Return (x, y) of the center of cell containing provided text 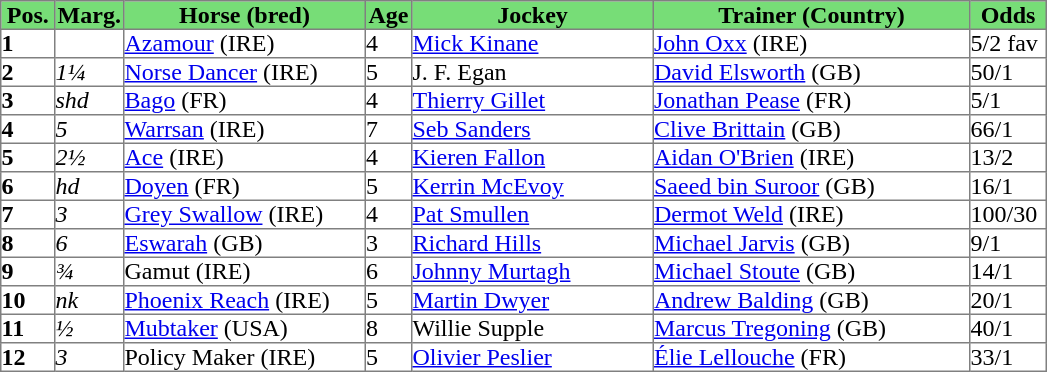
Phoenix Reach (IRE) (245, 300)
Bago (FR) (245, 100)
Clive Brittain (GB) (811, 129)
Michael Jarvis (GB) (811, 243)
nk (90, 300)
Gamut (IRE) (245, 271)
Saeed bin Suroor (GB) (811, 186)
Marg. (90, 15)
Jockey (533, 15)
16/1 (1008, 186)
J. F. Egan (533, 72)
13/2 (1008, 157)
9 (28, 271)
9/1 (1008, 243)
Warrsan (IRE) (245, 129)
Michael Stoute (GB) (811, 271)
Martin Dwyer (533, 300)
2 (28, 72)
66/1 (1008, 129)
2½ (90, 157)
5/1 (1008, 100)
Thierry Gillet (533, 100)
Doyen (FR) (245, 186)
50/1 (1008, 72)
14/1 (1008, 271)
Richard Hills (533, 243)
Aidan O'Brien (IRE) (811, 157)
Policy Maker (IRE) (245, 357)
10 (28, 300)
Mubtaker (USA) (245, 328)
Age (388, 15)
Ace (IRE) (245, 157)
Andrew Balding (GB) (811, 300)
Mick Kinane (533, 43)
John Oxx (IRE) (811, 43)
Jonathan Pease (FR) (811, 100)
Odds (1008, 15)
Kerrin McEvoy (533, 186)
Olivier Peslier (533, 357)
Dermot Weld (IRE) (811, 214)
Eswarah (GB) (245, 243)
100/30 (1008, 214)
¾ (90, 271)
33/1 (1008, 357)
5/2 fav (1008, 43)
Norse Dancer (IRE) (245, 72)
Trainer (Country) (811, 15)
David Elsworth (GB) (811, 72)
12 (28, 357)
1 (28, 43)
Horse (bred) (245, 15)
Pos. (28, 15)
Pat Smullen (533, 214)
20/1 (1008, 300)
Seb Sanders (533, 129)
hd (90, 186)
Grey Swallow (IRE) (245, 214)
Johnny Murtagh (533, 271)
Willie Supple (533, 328)
Marcus Tregoning (GB) (811, 328)
Azamour (IRE) (245, 43)
shd (90, 100)
Élie Lellouche (FR) (811, 357)
40/1 (1008, 328)
1¼ (90, 72)
Kieren Fallon (533, 157)
11 (28, 328)
½ (90, 328)
